Pinpoint the cell where the given text exists, returning its (X, Y) midpoint coordinate. 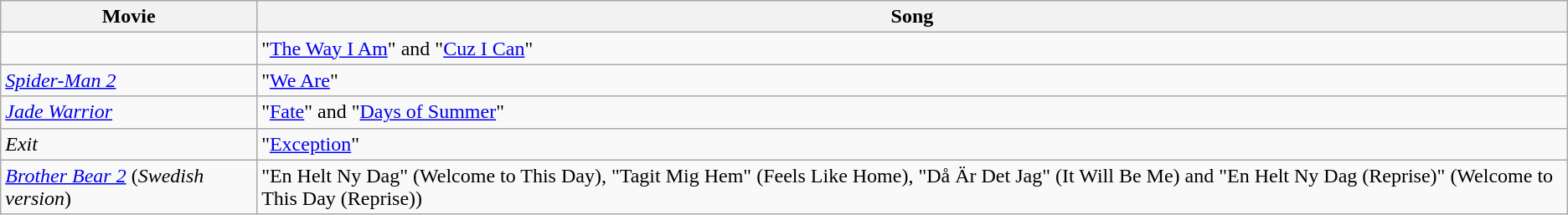
"Exception" (913, 144)
Brother Bear 2 (Swedish version) (129, 187)
Spider-Man 2 (129, 80)
"Fate" and "Days of Summer" (913, 112)
Song (913, 17)
Movie (129, 17)
Exit (129, 144)
"The Way I Am" and "Cuz I Can" (913, 49)
"We Are" (913, 80)
Jade Warrior (129, 112)
